Find where the given text appears and provide that cell's center as (x, y) coordinate. 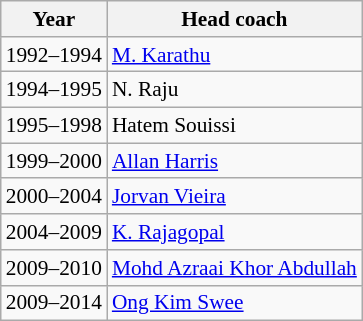
Allan Harris (234, 161)
Ong Kim Swee (234, 303)
Mohd Azraai Khor Abdullah (234, 268)
Head coach (234, 19)
K. Rajagopal (234, 232)
1999–2000 (54, 161)
2009–2014 (54, 303)
1994–1995 (54, 90)
1992–1994 (54, 55)
Hatem Souissi (234, 126)
Year (54, 19)
1995–1998 (54, 126)
N. Raju (234, 90)
2000–2004 (54, 197)
Jorvan Vieira (234, 197)
2004–2009 (54, 232)
M. Karathu (234, 55)
2009–2010 (54, 268)
